Scan for the cell matching the given text and deliver its (X, Y) coordinate at center. 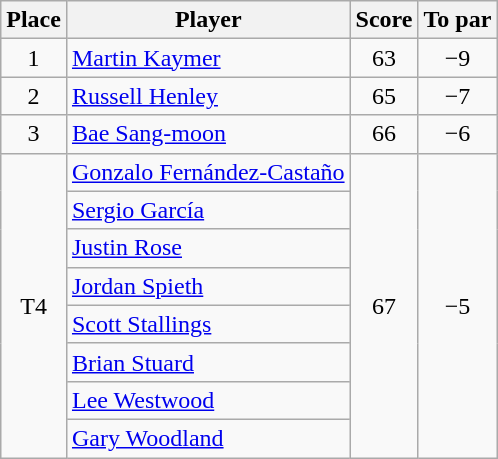
Player (208, 20)
Justin Rose (208, 248)
66 (384, 134)
63 (384, 58)
1 (34, 58)
Score (384, 20)
65 (384, 96)
Lee Westwood (208, 400)
Sergio García (208, 210)
Martin Kaymer (208, 58)
−6 (458, 134)
−5 (458, 305)
−9 (458, 58)
To par (458, 20)
−7 (458, 96)
Gary Woodland (208, 438)
Russell Henley (208, 96)
Scott Stallings (208, 324)
Jordan Spieth (208, 286)
Gonzalo Fernández-Castaño (208, 172)
Place (34, 20)
3 (34, 134)
2 (34, 96)
67 (384, 305)
T4 (34, 305)
Brian Stuard (208, 362)
Bae Sang-moon (208, 134)
